Determine the (x, y) coordinate at the center of the cell enclosing the given text.  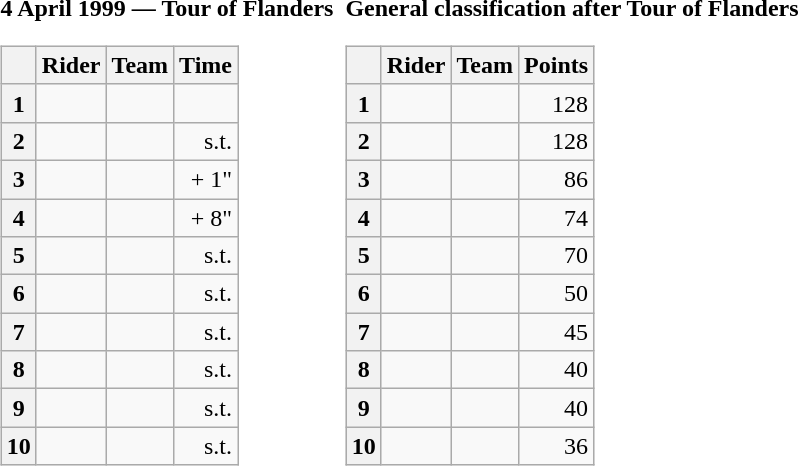
+ 1" (206, 179)
50 (556, 294)
36 (556, 446)
Points (556, 65)
45 (556, 332)
Time (206, 65)
86 (556, 179)
74 (556, 217)
70 (556, 256)
+ 8" (206, 217)
